Locate the cell with the specified text and output its [X, Y] center coordinate. 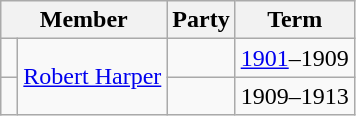
1909–1913 [294, 96]
Robert Harper [92, 77]
Member [84, 20]
Party [201, 20]
1901–1909 [294, 58]
Term [294, 20]
